From the cell containing the given text, extract its center point as (X, Y) coordinate. 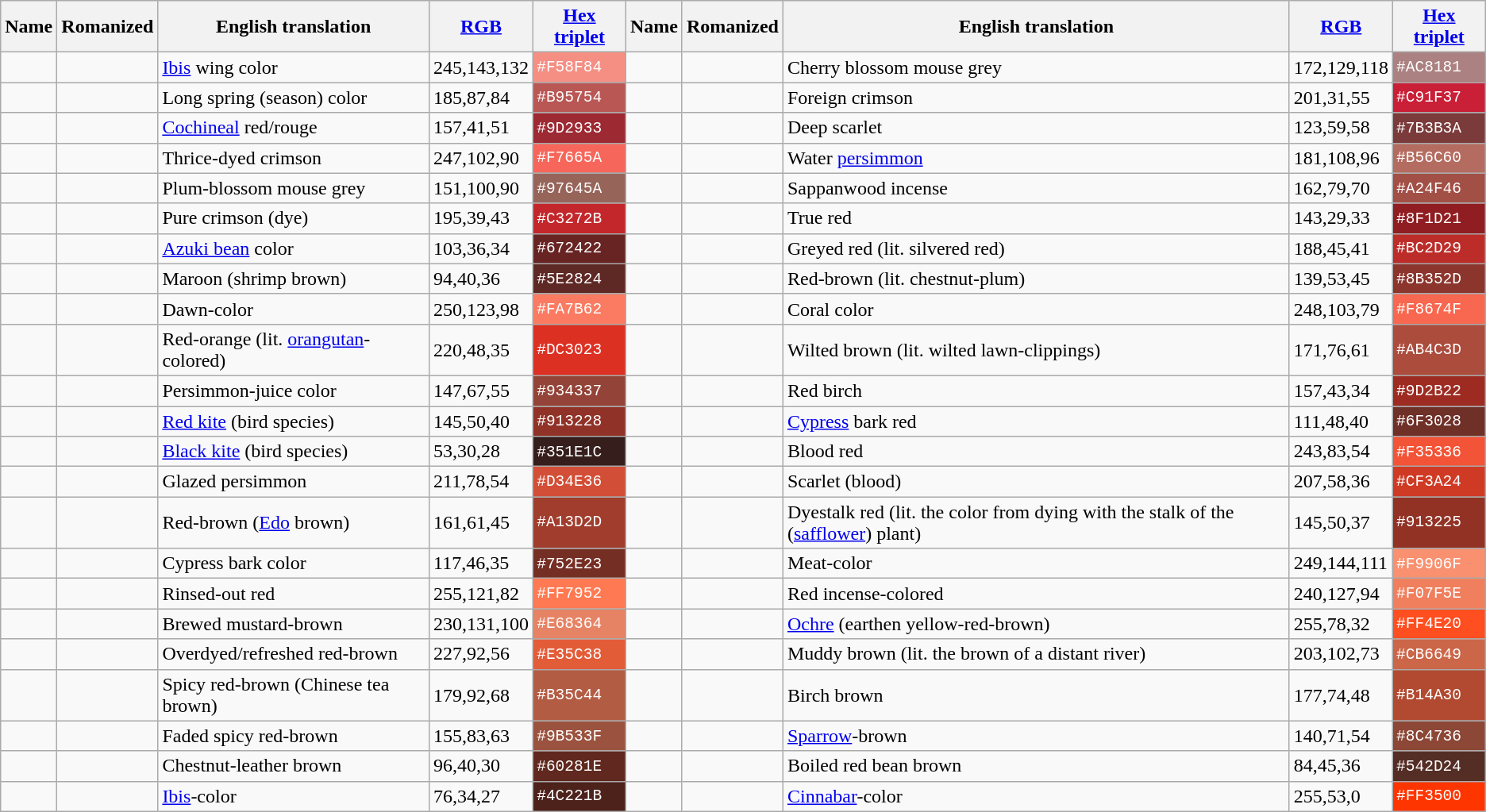
#60281E (579, 766)
#9D2933 (579, 128)
Red birch (1036, 391)
123,59,58 (1341, 128)
#672422 (579, 248)
Black kite (bird species) (294, 452)
Ibis wing color (294, 67)
172,129,118 (1341, 67)
255,121,82 (481, 594)
145,50,40 (481, 421)
Glazed persimmon (294, 482)
201,31,55 (1341, 98)
248,103,79 (1341, 309)
162,79,70 (1341, 188)
#913225 (1438, 522)
155,83,63 (481, 736)
117,46,35 (481, 564)
Chestnut-leather brown (294, 766)
#4C221B (579, 796)
Long spring (season) color (294, 98)
True red (1036, 218)
151,100,90 (481, 188)
96,40,30 (481, 766)
#AB4C3D (1438, 349)
Foreign crimson (1036, 98)
195,39,43 (481, 218)
Red-brown (Edo brown) (294, 522)
243,83,54 (1341, 452)
Plum-blossom mouse grey (294, 188)
Water persimmon (1036, 158)
Wilted brown (lit. wilted lawn-clippings) (1036, 349)
#351E1C (579, 452)
#B56C60 (1438, 158)
255,78,32 (1341, 624)
240,127,94 (1341, 594)
#FF7952 (579, 594)
#B95754 (579, 98)
Deep scarlet (1036, 128)
Ochre (earthen yellow-red-brown) (1036, 624)
Red incense-colored (1036, 594)
#97645A (579, 188)
#8C4736 (1438, 736)
249,144,111 (1341, 564)
#934337 (579, 391)
#8B352D (1438, 279)
#8F1D21 (1438, 218)
Red kite (bird species) (294, 421)
Blood red (1036, 452)
#AC8181 (1438, 67)
#913228 (579, 421)
Scarlet (blood) (1036, 482)
157,43,34 (1341, 391)
#CB6649 (1438, 654)
Brewed mustard-brown (294, 624)
#E68364 (579, 624)
179,92,68 (481, 695)
207,58,36 (1341, 482)
255,53,0 (1341, 796)
227,92,56 (481, 654)
181,108,96 (1341, 158)
#C91F37 (1438, 98)
145,50,37 (1341, 522)
177,74,48 (1341, 695)
Greyed red (lit. silvered red) (1036, 248)
111,48,40 (1341, 421)
#9D2B22 (1438, 391)
#FF3500 (1438, 796)
245,143,132 (481, 67)
247,102,90 (481, 158)
#B14A30 (1438, 695)
157,41,51 (481, 128)
Persimmon-juice color (294, 391)
Overdyed/refreshed red-brown (294, 654)
Ibis-color (294, 796)
#A24F46 (1438, 188)
250,123,98 (481, 309)
#F9906F (1438, 564)
188,45,41 (1341, 248)
Maroon (shrimp brown) (294, 279)
Boiled red bean brown (1036, 766)
147,67,55 (481, 391)
#BC2D29 (1438, 248)
#B35C44 (579, 695)
220,48,35 (481, 349)
#FF4E20 (1438, 624)
Meat-color (1036, 564)
Red-orange (lit. orangutan-colored) (294, 349)
#F8674F (1438, 309)
#752E23 (579, 564)
Pure crimson (dye) (294, 218)
230,131,100 (481, 624)
211,78,54 (481, 482)
84,45,36 (1341, 766)
Dawn-color (294, 309)
Thrice-dyed crimson (294, 158)
#D34E36 (579, 482)
171,76,61 (1341, 349)
Cypress bark color (294, 564)
#F35336 (1438, 452)
Dyestalk red (lit. the color from dying with the stalk of the (safflower) plant) (1036, 522)
Cinnabar-color (1036, 796)
Cherry blossom mouse grey (1036, 67)
#9B533F (579, 736)
203,102,73 (1341, 654)
76,34,27 (481, 796)
Rinsed-out red (294, 594)
94,40,36 (481, 279)
Red-brown (lit. chestnut-plum) (1036, 279)
#E35C38 (579, 654)
53,30,28 (481, 452)
Coral color (1036, 309)
161,61,45 (481, 522)
#F7665A (579, 158)
103,36,34 (481, 248)
140,71,54 (1341, 736)
#CF3A24 (1438, 482)
Cypress bark red (1036, 421)
#F07F5E (1438, 594)
#C3272B (579, 218)
#DC3023 (579, 349)
#A13D2D (579, 522)
139,53,45 (1341, 279)
Sappanwood incense (1036, 188)
185,87,84 (481, 98)
#6F3028 (1438, 421)
#5E2824 (579, 279)
Cochineal red/rouge (294, 128)
#FA7B62 (579, 309)
Faded spicy red-brown (294, 736)
#7B3B3A (1438, 128)
#542D24 (1438, 766)
#F58F84 (579, 67)
Spicy red-brown (Chinese tea brown) (294, 695)
Sparrow-brown (1036, 736)
Azuki bean color (294, 248)
Birch brown (1036, 695)
143,29,33 (1341, 218)
Muddy brown (lit. the brown of a distant river) (1036, 654)
